Locate the cell with the specified text and output its (x, y) center coordinate. 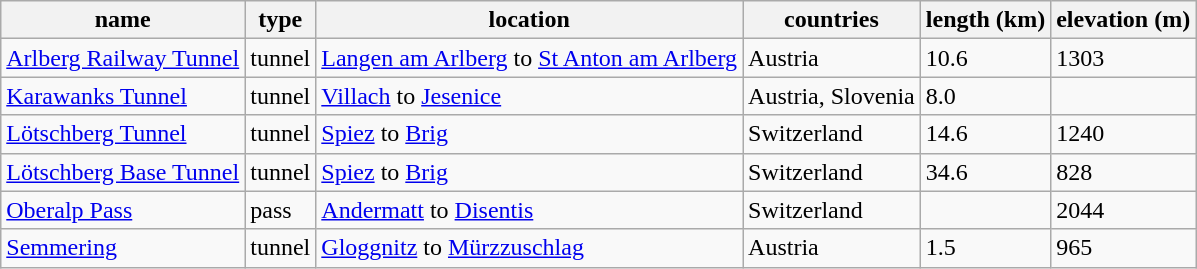
Gloggnitz to Mürzzuschlag (530, 248)
Villach to Jesenice (530, 96)
Austria, Slovenia (832, 96)
Langen am Arlberg to St Anton am Arlberg (530, 58)
location (530, 20)
828 (1124, 172)
length (km) (985, 20)
14.6 (985, 134)
1240 (1124, 134)
Semmering (123, 248)
2044 (1124, 210)
1.5 (985, 248)
Lötschberg Tunnel (123, 134)
Andermatt to Disentis (530, 210)
type (280, 20)
name (123, 20)
Arlberg Railway Tunnel (123, 58)
1303 (1124, 58)
elevation (m) (1124, 20)
965 (1124, 248)
Lötschberg Base Tunnel (123, 172)
pass (280, 210)
countries (832, 20)
8.0 (985, 96)
Oberalp Pass (123, 210)
Karawanks Tunnel (123, 96)
10.6 (985, 58)
34.6 (985, 172)
